Detect which cell encompasses the target text, then output its [x, y] center coordinate. 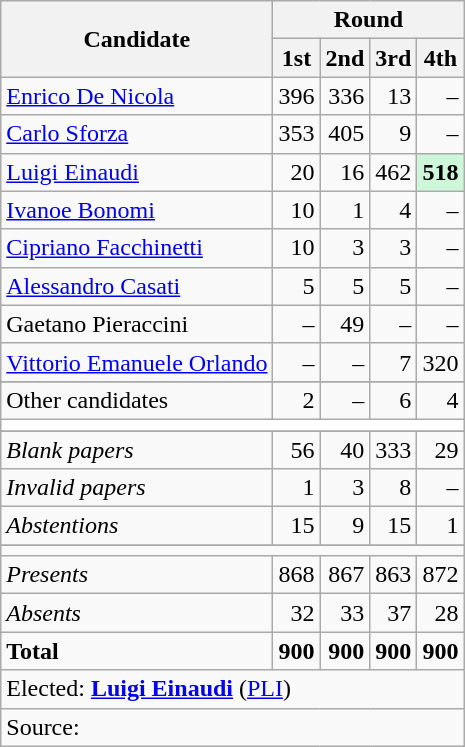
40 [345, 449]
32 [296, 613]
868 [296, 575]
29 [440, 449]
Ivanoe Bonomi [137, 210]
Absents [137, 613]
Blank papers [137, 449]
Candidate [137, 39]
49 [345, 324]
3rd [394, 58]
863 [394, 575]
28 [440, 613]
7 [394, 362]
Other candidates [137, 400]
Alessandro Casati [137, 286]
56 [296, 449]
16 [345, 172]
2 [296, 400]
Cipriano Facchinetti [137, 248]
462 [394, 172]
Gaetano Pieraccini [137, 324]
20 [296, 172]
405 [345, 134]
320 [440, 362]
Elected: Luigi Einaudi (PLI) [232, 689]
33 [345, 613]
Enrico De Nicola [137, 96]
336 [345, 96]
8 [394, 488]
867 [345, 575]
396 [296, 96]
4th [440, 58]
Vittorio Emanuele Orlando [137, 362]
353 [296, 134]
Total [137, 651]
Abstentions [137, 526]
13 [394, 96]
Luigi Einaudi [137, 172]
1st [296, 58]
872 [440, 575]
Presents [137, 575]
Carlo Sforza [137, 134]
518 [440, 172]
2nd [345, 58]
6 [394, 400]
Round [368, 20]
Invalid papers [137, 488]
333 [394, 449]
Source: [232, 727]
37 [394, 613]
